Return the (x, y) coordinate for the center point of the cell that contains the specified text.  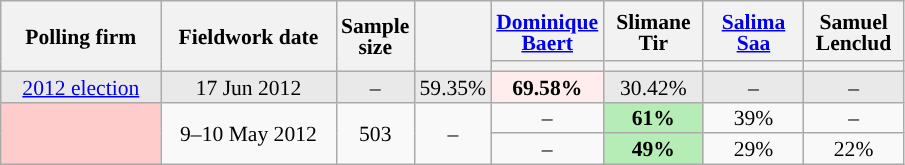
Samplesize (375, 36)
17 Jun 2012 (248, 86)
59.35% (452, 86)
Polling firm (81, 36)
2012 election (81, 86)
9–10 May 2012 (248, 133)
29% (753, 150)
30.42% (653, 86)
503 (375, 133)
Fieldwork date (248, 36)
22% (854, 150)
Samuel Lenclud (854, 31)
Dominique Baert (547, 31)
Salima Saa (753, 31)
Slimane Tir (653, 31)
49% (653, 150)
69.58% (547, 86)
61% (653, 118)
39% (753, 118)
